Extract the (X, Y) coordinate from the center of the cell holding the provided text.  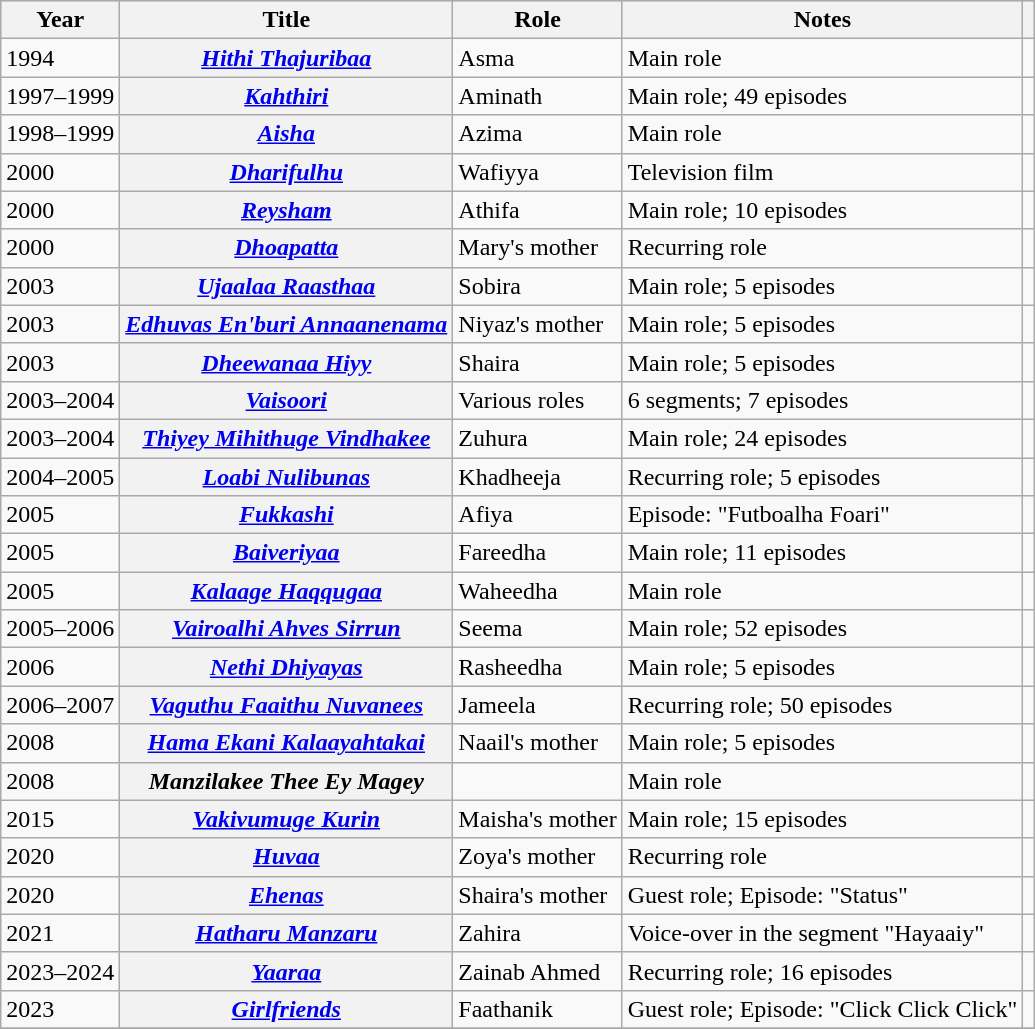
Khadheeja (538, 477)
2006–2007 (60, 705)
Yaaraa (286, 971)
Sobira (538, 286)
Guest role; Episode: "Status" (822, 895)
Baiveriyaa (286, 553)
Loabi Nulibunas (286, 477)
Zoya's mother (538, 857)
Fareedha (538, 553)
Dheewanaa Hiyy (286, 362)
Various roles (538, 400)
Nethi Dhiyayas (286, 667)
Seema (538, 629)
Year (60, 20)
Manzilakee Thee Ey Magey (286, 781)
Athifa (538, 210)
1994 (60, 58)
Afiya (538, 515)
Girlfriends (286, 1009)
Aminath (538, 96)
Dhoapatta (286, 248)
Main role; 15 episodes (822, 819)
Episode: "Futboalha Foari" (822, 515)
Vaguthu Faaithu Nuvanees (286, 705)
Niyaz's mother (538, 324)
Zahira (538, 933)
1997–1999 (60, 96)
Hithi Thajuribaa (286, 58)
Main role; 11 episodes (822, 553)
Edhuvas En'buri Annaanenama (286, 324)
Recurring role; 50 episodes (822, 705)
2015 (60, 819)
Kalaage Haqqugaa (286, 591)
Jameela (538, 705)
Zainab Ahmed (538, 971)
Fukkashi (286, 515)
Wafiyya (538, 172)
Waheedha (538, 591)
Main role; 49 episodes (822, 96)
Recurring role; 16 episodes (822, 971)
Vakivumuge Kurin (286, 819)
Huvaa (286, 857)
Maisha's mother (538, 819)
Naail's mother (538, 743)
Thiyey Mihithuge Vindhakee (286, 438)
Recurring role; 5 episodes (822, 477)
Shaira (538, 362)
Azima (538, 134)
Asma (538, 58)
Zuhura (538, 438)
Dharifulhu (286, 172)
Guest role; Episode: "Click Click Click" (822, 1009)
Main role; 52 episodes (822, 629)
Aisha (286, 134)
2006 (60, 667)
Mary's mother (538, 248)
Ujaalaa Raasthaa (286, 286)
Vaisoori (286, 400)
Role (538, 20)
Faathanik (538, 1009)
2005–2006 (60, 629)
2021 (60, 933)
Rasheedha (538, 667)
Main role; 10 episodes (822, 210)
Ehenas (286, 895)
Hatharu Manzaru (286, 933)
Hama Ekani Kalaayahtakai (286, 743)
Main role; 24 episodes (822, 438)
2023 (60, 1009)
6 segments; 7 episodes (822, 400)
Vairoalhi Ahves Sirrun (286, 629)
Notes (822, 20)
2004–2005 (60, 477)
Television film (822, 172)
Reysham (286, 210)
Shaira's mother (538, 895)
1998–1999 (60, 134)
2023–2024 (60, 971)
Title (286, 20)
Voice-over in the segment "Hayaaiy" (822, 933)
Kahthiri (286, 96)
